Extract the [x, y] coordinate from the center of the cell holding the provided text.  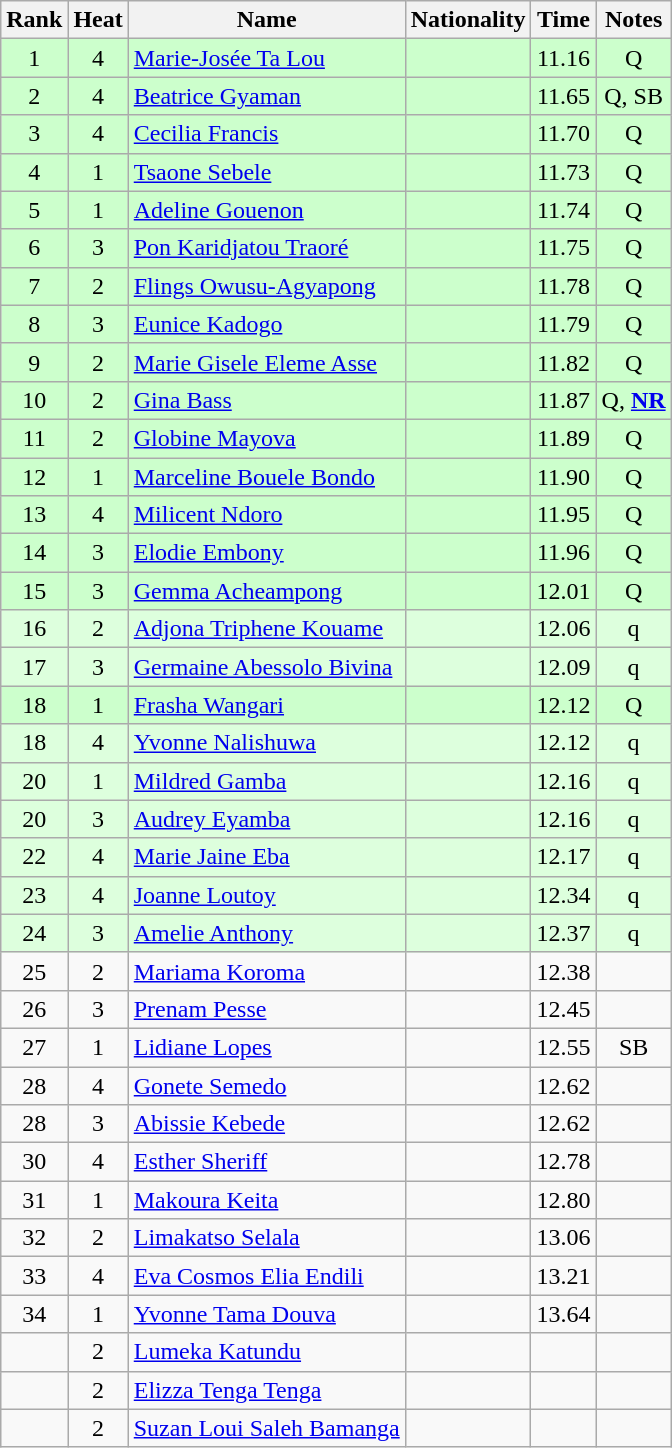
11.78 [564, 286]
5 [34, 210]
Q, NR [634, 400]
11.74 [564, 210]
Amelie Anthony [266, 933]
Mariama Koroma [266, 971]
Heat [98, 20]
Milicent Ndoro [266, 515]
12.80 [564, 1200]
Lidiane Lopes [266, 1047]
Globine Mayova [266, 438]
11.87 [564, 400]
11 [34, 438]
Abissie Kebede [266, 1124]
Mildred Gamba [266, 781]
Adeline Gouenon [266, 210]
Beatrice Gyaman [266, 96]
12.37 [564, 933]
Gonete Semedo [266, 1085]
Marie-Josée Ta Lou [266, 58]
16 [34, 629]
Nationality [468, 20]
Limakatso Selala [266, 1238]
Audrey Eyamba [266, 819]
30 [34, 1162]
Joanne Loutoy [266, 895]
13.21 [564, 1276]
11.89 [564, 438]
10 [34, 400]
Yvonne Tama Douva [266, 1314]
11.96 [564, 553]
Germaine Abessolo Bivina [266, 667]
11.75 [564, 248]
13.06 [564, 1238]
8 [34, 324]
Suzan Loui Saleh Bamanga [266, 1428]
11.95 [564, 515]
Elodie Embony [266, 553]
24 [34, 933]
12.38 [564, 971]
Time [564, 20]
34 [34, 1314]
26 [34, 1009]
Name [266, 20]
Adjona Triphene Kouame [266, 629]
Gemma Acheampong [266, 591]
11.82 [564, 362]
12.78 [564, 1162]
25 [34, 971]
Cecilia Francis [266, 134]
12.34 [564, 895]
23 [34, 895]
Frasha Wangari [266, 705]
11.70 [564, 134]
Gina Bass [266, 400]
9 [34, 362]
Elizza Tenga Tenga [266, 1390]
33 [34, 1276]
11.16 [564, 58]
12.45 [564, 1009]
Yvonne Nalishuwa [266, 743]
Prenam Pesse [266, 1009]
SB [634, 1047]
17 [34, 667]
13 [34, 515]
Marie Gisele Eleme Asse [266, 362]
27 [34, 1047]
7 [34, 286]
Lumeka Katundu [266, 1352]
Q, SB [634, 96]
Pon Karidjatou Traoré [266, 248]
11.73 [564, 172]
Marie Jaine Eba [266, 857]
Makoura Keita [266, 1200]
Tsaone Sebele [266, 172]
12.17 [564, 857]
11.90 [564, 477]
12.01 [564, 591]
Flings Owusu-Agyapong [266, 286]
Marceline Bouele Bondo [266, 477]
12.06 [564, 629]
12.55 [564, 1047]
31 [34, 1200]
14 [34, 553]
15 [34, 591]
11.79 [564, 324]
32 [34, 1238]
Eunice Kadogo [266, 324]
12 [34, 477]
Esther Sheriff [266, 1162]
Eva Cosmos Elia Endili [266, 1276]
13.64 [564, 1314]
22 [34, 857]
Notes [634, 20]
12.09 [564, 667]
11.65 [564, 96]
Rank [34, 20]
6 [34, 248]
